Return the [x, y] coordinate for the center point of the cell that contains the specified text.  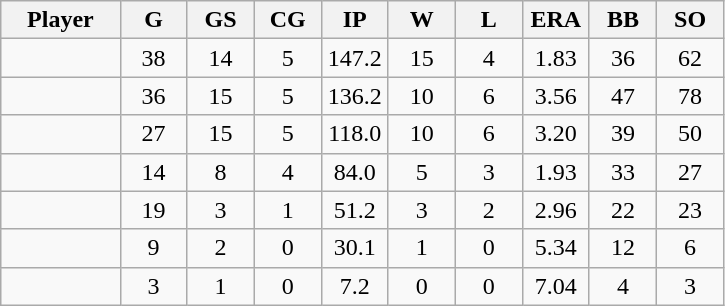
5.34 [556, 248]
51.2 [354, 210]
22 [622, 210]
78 [690, 96]
ERA [556, 20]
136.2 [354, 96]
23 [690, 210]
SO [690, 20]
9 [154, 248]
G [154, 20]
W [422, 20]
1.93 [556, 172]
39 [622, 134]
7.04 [556, 286]
8 [220, 172]
147.2 [354, 58]
IP [354, 20]
L [488, 20]
CG [288, 20]
62 [690, 58]
3.20 [556, 134]
33 [622, 172]
GS [220, 20]
Player [60, 20]
50 [690, 134]
12 [622, 248]
2.96 [556, 210]
BB [622, 20]
84.0 [354, 172]
19 [154, 210]
30.1 [354, 248]
38 [154, 58]
1.83 [556, 58]
118.0 [354, 134]
3.56 [556, 96]
47 [622, 96]
7.2 [354, 286]
